Return the (X, Y) coordinate for the center point of the cell that contains the specified text.  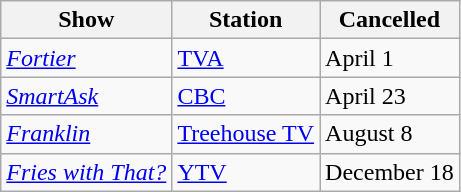
SmartAsk (86, 96)
Franklin (86, 134)
Fortier (86, 58)
Cancelled (390, 20)
Fries with That? (86, 172)
Treehouse TV (246, 134)
Show (86, 20)
April 1 (390, 58)
April 23 (390, 96)
CBC (246, 96)
TVA (246, 58)
YTV (246, 172)
August 8 (390, 134)
December 18 (390, 172)
Station (246, 20)
